Return the [x, y] coordinate for the center point of the cell that contains the specified text.  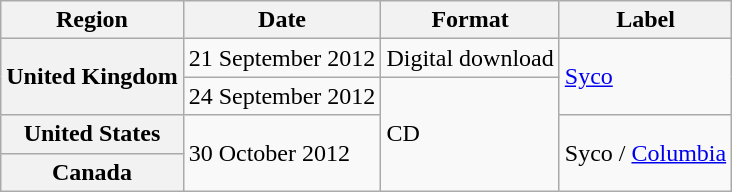
Region [92, 20]
Date [282, 20]
Syco [645, 77]
Digital download [470, 58]
United States [92, 134]
21 September 2012 [282, 58]
Label [645, 20]
United Kingdom [92, 77]
Format [470, 20]
Syco / Columbia [645, 153]
CD [470, 134]
30 October 2012 [282, 153]
24 September 2012 [282, 96]
Canada [92, 172]
